Find where the given text appears and provide that cell's center as (X, Y) coordinate. 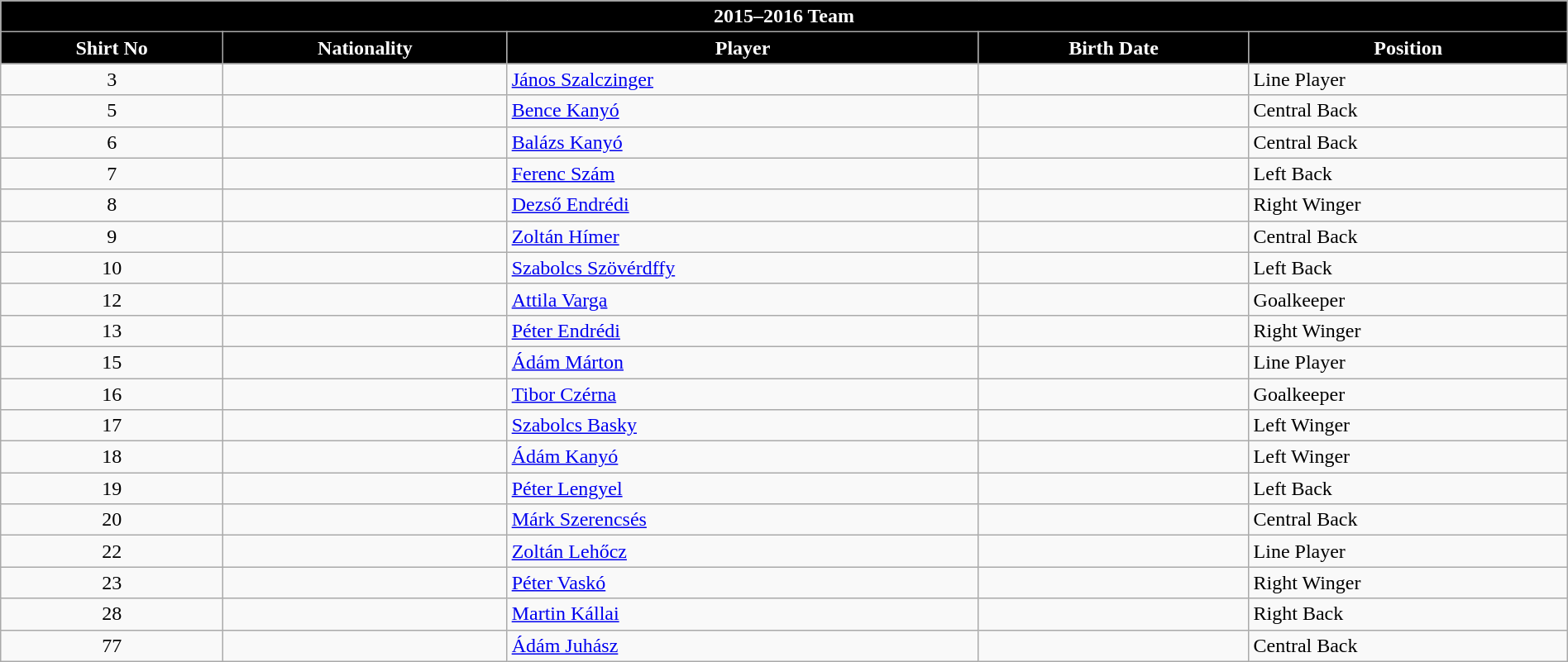
Nationality (366, 48)
18 (112, 457)
Szabolcs Szövérdffy (743, 268)
16 (112, 394)
Péter Endrédi (743, 331)
Zoltán Lehőcz (743, 551)
15 (112, 362)
77 (112, 645)
Attila Varga (743, 299)
Ádám Juhász (743, 645)
Péter Lengyel (743, 488)
Dezső Endrédi (743, 205)
János Szalczinger (743, 79)
2015–2016 Team (784, 17)
Player (743, 48)
22 (112, 551)
12 (112, 299)
20 (112, 520)
Position (1408, 48)
Martin Kállai (743, 614)
10 (112, 268)
23 (112, 583)
Tibor Czérna (743, 394)
Márk Szerencsés (743, 520)
Ádám Kanyó (743, 457)
28 (112, 614)
5 (112, 111)
Birth Date (1113, 48)
8 (112, 205)
Ferenc Szám (743, 174)
Szabolcs Basky (743, 426)
Péter Vaskó (743, 583)
6 (112, 142)
3 (112, 79)
9 (112, 236)
13 (112, 331)
Shirt No (112, 48)
19 (112, 488)
Bence Kanyó (743, 111)
Balázs Kanyó (743, 142)
Ádám Márton (743, 362)
17 (112, 426)
7 (112, 174)
Zoltán Hímer (743, 236)
Right Back (1408, 614)
